Detect which cell encompasses the target text, then output its [X, Y] center coordinate. 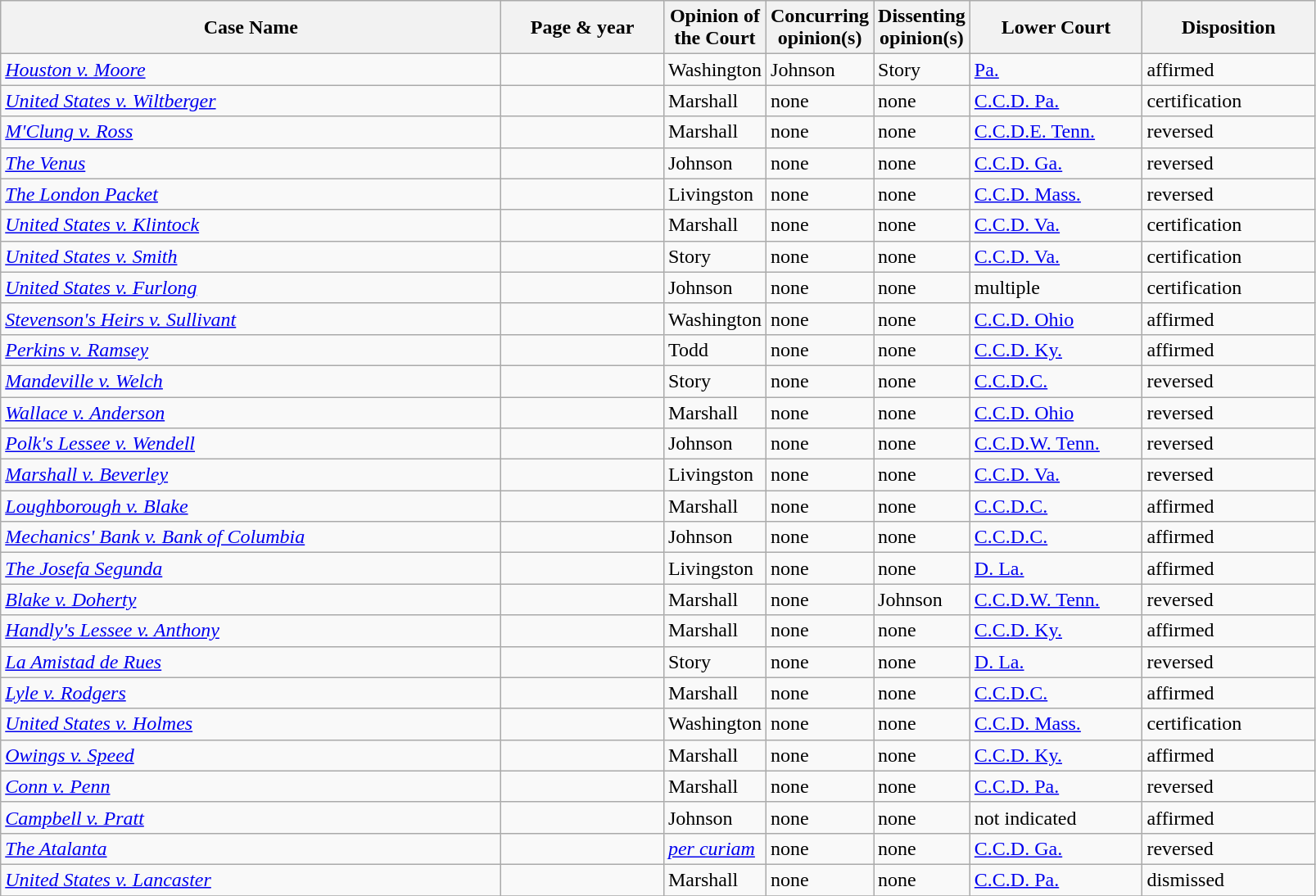
Opinion of the Court [714, 28]
United States v. Wiltberger [251, 101]
Disposition [1228, 28]
C.C.D.E. Tenn. [1056, 132]
Concurring opinion(s) [821, 28]
Marshall v. Beverley [251, 475]
Pa. [1056, 70]
Page & year [583, 28]
Handly's Lessee v. Anthony [251, 631]
Lower Court [1056, 28]
Stevenson's Heirs v. Sullivant [251, 319]
Mandeville v. Welch [251, 381]
La Amistad de Rues [251, 662]
Loughborough v. Blake [251, 506]
United States v. Klintock [251, 225]
The Josefa Segunda [251, 568]
Polk's Lessee v. Wendell [251, 444]
Perkins v. Ramsey [251, 350]
multiple [1056, 287]
United States v. Holmes [251, 724]
dismissed [1228, 880]
Campbell v. Pratt [251, 817]
United States v. Furlong [251, 287]
The Atalanta [251, 848]
Todd [714, 350]
per curiam [714, 848]
United States v. Lancaster [251, 880]
Dissenting opinion(s) [922, 28]
Blake v. Doherty [251, 600]
not indicated [1056, 817]
United States v. Smith [251, 256]
Lyle v. Rodgers [251, 693]
The Venus [251, 163]
Houston v. Moore [251, 70]
The London Packet [251, 194]
Conn v. Penn [251, 786]
Mechanics' Bank v. Bank of Columbia [251, 537]
M'Clung v. Ross [251, 132]
Wallace v. Anderson [251, 412]
Case Name [251, 28]
Owings v. Speed [251, 755]
